Output the [x, y] coordinate of the center of the cell containing the given text.  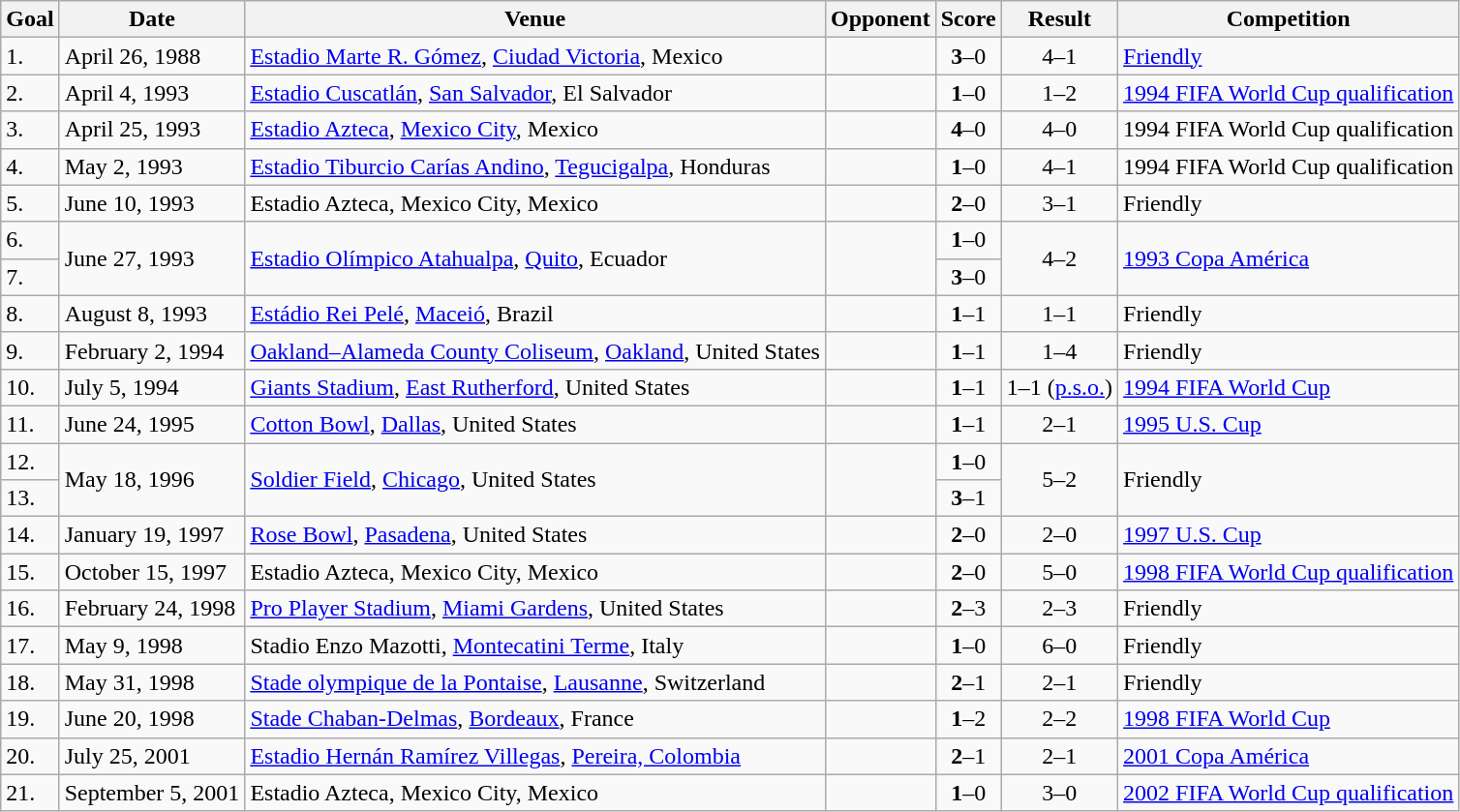
16. [30, 609]
Stade olympique de la Pontaise, Lausanne, Switzerland [535, 682]
Estadio Marte R. Gómez, Ciudad Victoria, Mexico [535, 56]
Result [1059, 19]
2001 Copa América [1289, 756]
Stadio Enzo Mazotti, Montecatini Terme, Italy [535, 646]
May 2, 1993 [152, 166]
19. [30, 719]
1998 FIFA World Cup qualification [1289, 572]
Estádio Rei Pelé, Maceió, Brazil [535, 314]
13. [30, 498]
May 31, 1998 [152, 682]
April 26, 1988 [152, 56]
May 18, 1996 [152, 480]
Soldier Field, Chicago, United States [535, 480]
8. [30, 314]
1993 Copa América [1289, 258]
Estadio Hernán Ramírez Villegas, Pereira, Colombia [535, 756]
1998 FIFA World Cup [1289, 719]
Giants Stadium, East Rutherford, United States [535, 387]
Venue [535, 19]
18. [30, 682]
June 20, 1998 [152, 719]
Competition [1289, 19]
Goal [30, 19]
Date [152, 19]
August 8, 1993 [152, 314]
5. [30, 203]
1997 U.S. Cup [1289, 535]
15. [30, 572]
1–4 [1059, 350]
20. [30, 756]
14. [30, 535]
21. [30, 793]
June 24, 1995 [152, 424]
3. [30, 130]
Pro Player Stadium, Miami Gardens, United States [535, 609]
6–0 [1059, 646]
January 19, 1997 [152, 535]
Opponent [880, 19]
Cotton Bowl, Dallas, United States [535, 424]
Estadio Cuscatlán, San Salvador, El Salvador [535, 93]
1. [30, 56]
12. [30, 462]
April 4, 1993 [152, 93]
10. [30, 387]
7. [30, 277]
Oakland–Alameda County Coliseum, Oakland, United States [535, 350]
Score [968, 19]
17. [30, 646]
May 9, 1998 [152, 646]
1–1 (p.s.o.) [1059, 387]
2002 FIFA World Cup qualification [1289, 793]
July 25, 2001 [152, 756]
6. [30, 240]
5–2 [1059, 480]
February 2, 1994 [152, 350]
1994 FIFA World Cup [1289, 387]
4. [30, 166]
April 25, 1993 [152, 130]
2. [30, 93]
5–0 [1059, 572]
4–2 [1059, 258]
October 15, 1997 [152, 572]
2–2 [1059, 719]
11. [30, 424]
1995 U.S. Cup [1289, 424]
June 10, 1993 [152, 203]
February 24, 1998 [152, 609]
June 27, 1993 [152, 258]
Estadio Tiburcio Carías Andino, Tegucigalpa, Honduras [535, 166]
Estadio Olímpico Atahualpa, Quito, Ecuador [535, 258]
9. [30, 350]
Stade Chaban-Delmas, Bordeaux, France [535, 719]
Rose Bowl, Pasadena, United States [535, 535]
July 5, 1994 [152, 387]
September 5, 2001 [152, 793]
